Return the (X, Y) coordinate for the center point of the cell that contains the specified text.  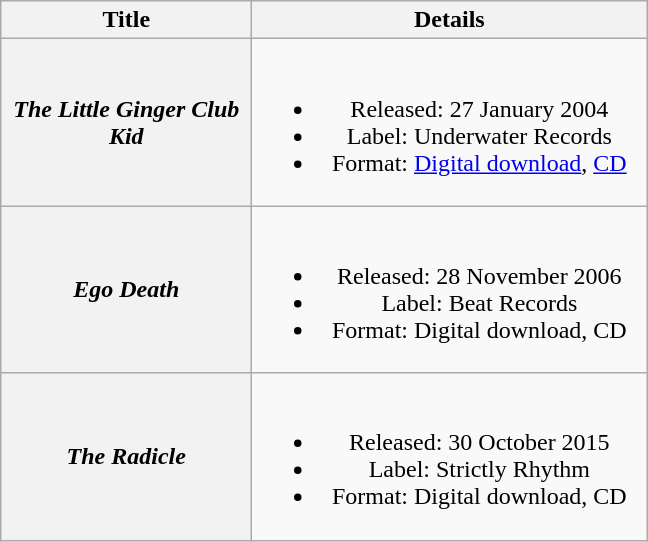
Released: 28 November 2006Label: Beat RecordsFormat: Digital download, CD (450, 290)
The Little Ginger Club Kid (126, 122)
Details (450, 20)
Title (126, 20)
Released: 30 October 2015Label: Strictly RhythmFormat: Digital download, CD (450, 456)
The Radicle (126, 456)
Released: 27 January 2004Label: Underwater RecordsFormat: Digital download, CD (450, 122)
Ego Death (126, 290)
